Output the (x, y) coordinate of the center of the cell containing the given text.  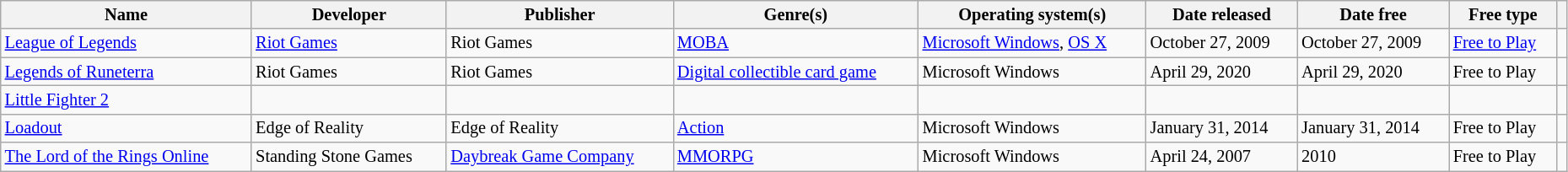
Operating system(s) (1032, 14)
MMORPG (796, 157)
Digital collectible card game (796, 72)
Genre(s) (796, 14)
April 24, 2007 (1222, 157)
Standing Stone Games (349, 157)
Legends of Runeterra (127, 72)
The Lord of the Rings Online (127, 157)
Free type (1503, 14)
Publisher (560, 14)
Little Fighter 2 (127, 99)
Microsoft Windows, OS X (1032, 43)
Name (127, 14)
Developer (349, 14)
Date released (1222, 14)
Loadout (127, 128)
Daybreak Game Company (560, 157)
MOBA (796, 43)
League of Legends (127, 43)
Date free (1373, 14)
2010 (1373, 157)
Action (796, 128)
